Capture the cell that displays the provided text and extract its (x, y) central coordinate. 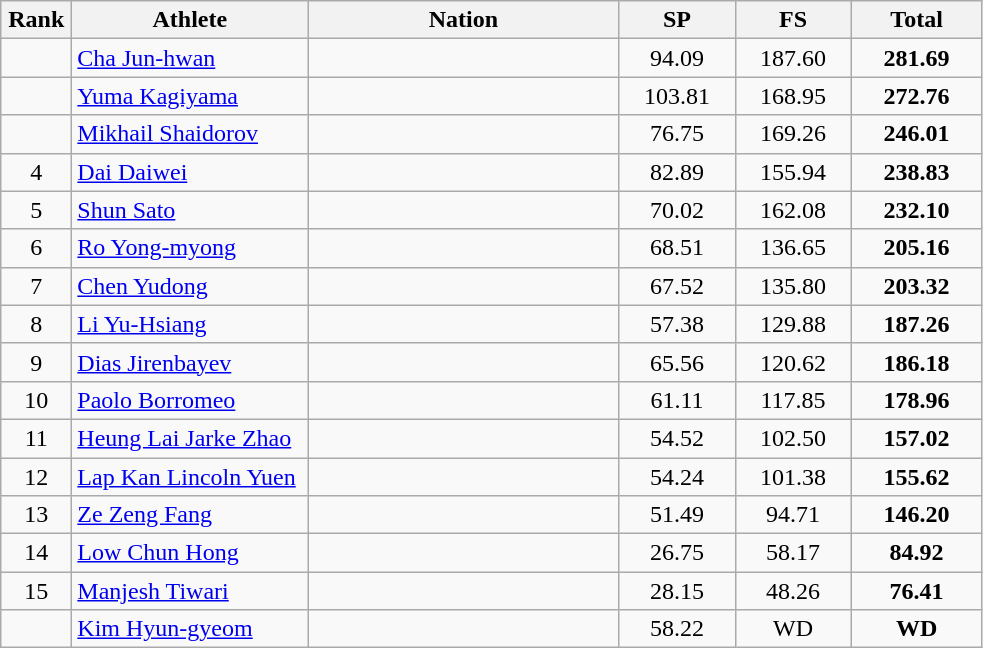
135.80 (793, 286)
155.94 (793, 172)
54.24 (677, 477)
Li Yu-Hsiang (190, 324)
Kim Hyun-gyeom (190, 629)
205.16 (916, 248)
76.75 (677, 134)
169.26 (793, 134)
120.62 (793, 362)
28.15 (677, 591)
102.50 (793, 438)
187.60 (793, 58)
14 (36, 553)
178.96 (916, 400)
101.38 (793, 477)
Dai Daiwei (190, 172)
4 (36, 172)
76.41 (916, 591)
70.02 (677, 210)
Chen Yudong (190, 286)
Ze Zeng Fang (190, 515)
54.52 (677, 438)
Rank (36, 20)
94.09 (677, 58)
155.62 (916, 477)
Heung Lai Jarke Zhao (190, 438)
Shun Sato (190, 210)
13 (36, 515)
Mikhail Shaidorov (190, 134)
8 (36, 324)
129.88 (793, 324)
146.20 (916, 515)
5 (36, 210)
Manjesh Tiwari (190, 591)
58.17 (793, 553)
7 (36, 286)
6 (36, 248)
58.22 (677, 629)
57.38 (677, 324)
117.85 (793, 400)
281.69 (916, 58)
203.32 (916, 286)
51.49 (677, 515)
Low Chun Hong (190, 553)
187.26 (916, 324)
67.52 (677, 286)
9 (36, 362)
Cha Jun-hwan (190, 58)
136.65 (793, 248)
82.89 (677, 172)
272.76 (916, 96)
246.01 (916, 134)
Yuma Kagiyama (190, 96)
11 (36, 438)
10 (36, 400)
Total (916, 20)
Athlete (190, 20)
12 (36, 477)
157.02 (916, 438)
186.18 (916, 362)
168.95 (793, 96)
103.81 (677, 96)
Dias Jirenbayev (190, 362)
15 (36, 591)
Nation (464, 20)
238.83 (916, 172)
65.56 (677, 362)
Paolo Borromeo (190, 400)
FS (793, 20)
162.08 (793, 210)
Lap Kan Lincoln Yuen (190, 477)
232.10 (916, 210)
Ro Yong-myong (190, 248)
SP (677, 20)
68.51 (677, 248)
26.75 (677, 553)
48.26 (793, 591)
61.11 (677, 400)
84.92 (916, 553)
94.71 (793, 515)
